From the cell containing the given text, extract its center point as (X, Y) coordinate. 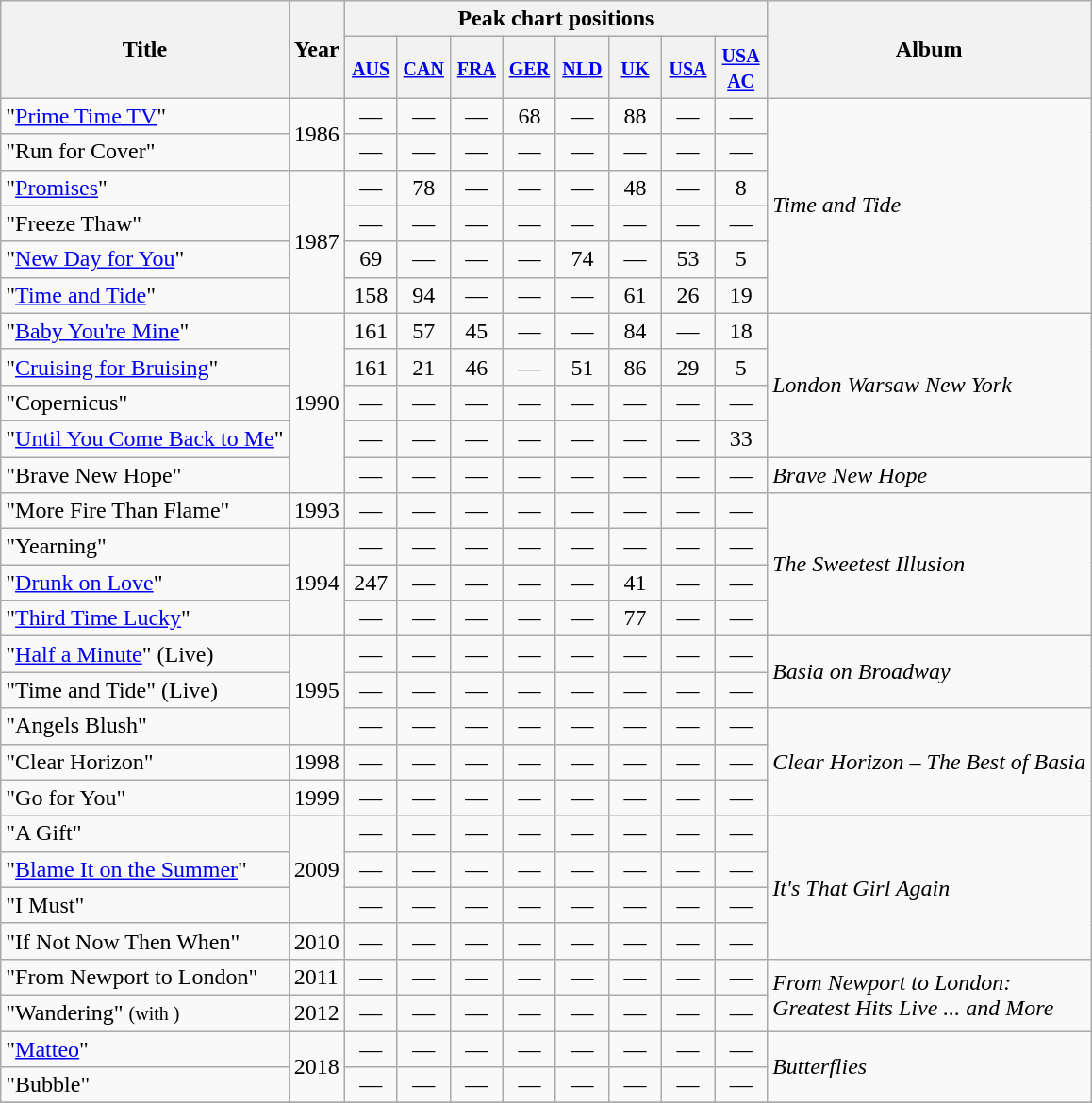
69 (371, 259)
It's That Girl Again (930, 887)
1999 (317, 798)
"Half a Minute" (Live) (145, 654)
29 (688, 367)
AUS (371, 68)
Year (317, 49)
94 (423, 295)
"Angels Blush" (145, 726)
57 (423, 331)
Peak chart positions (555, 19)
CAN (423, 68)
61 (635, 295)
53 (688, 259)
"Baby You're Mine" (145, 331)
"Cruising for Bruising" (145, 367)
Clear Horizon – The Best of Basia (930, 762)
"Matteo" (145, 1049)
"I Must" (145, 905)
NLD (582, 68)
London Warsaw New York (930, 385)
FRA (476, 68)
"Clear Horizon" (145, 762)
Time and Tide (930, 206)
51 (582, 367)
Album (930, 49)
77 (635, 618)
1986 (317, 134)
Title (145, 49)
"New Day for You" (145, 259)
USA AC (741, 68)
UK (635, 68)
18 (741, 331)
41 (635, 583)
"If Not Now Then When" (145, 941)
86 (635, 367)
8 (741, 188)
2009 (317, 869)
"More Fire Than Flame" (145, 511)
"Blame It on the Summer" (145, 869)
"Copernicus" (145, 403)
68 (529, 116)
USA (688, 68)
1994 (317, 583)
48 (635, 188)
1993 (317, 511)
1998 (317, 762)
Basia on Broadway (930, 672)
1990 (317, 403)
The Sweetest Illusion (930, 565)
"Time and Tide" (Live) (145, 690)
33 (741, 438)
84 (635, 331)
21 (423, 367)
Brave New Hope (930, 474)
2012 (317, 1012)
GER (529, 68)
From Newport to London: Greatest Hits Live ... and More (930, 995)
"Until You Come Back to Me" (145, 438)
"Bubble" (145, 1085)
"Freeze Thaw" (145, 223)
"From Newport to London" (145, 977)
74 (582, 259)
1995 (317, 690)
158 (371, 295)
"A Gift" (145, 833)
2018 (317, 1067)
"Third Time Lucky" (145, 618)
"Go for You" (145, 798)
46 (476, 367)
1987 (317, 241)
"Yearning" (145, 547)
19 (741, 295)
247 (371, 583)
"Time and Tide" (145, 295)
Butterflies (930, 1067)
"Prime Time TV" (145, 116)
"Promises" (145, 188)
"Run for Cover" (145, 152)
26 (688, 295)
2011 (317, 977)
"Brave New Hope" (145, 474)
78 (423, 188)
"Wandering" (with ) (145, 1012)
88 (635, 116)
2010 (317, 941)
45 (476, 331)
"Drunk on Love" (145, 583)
